Find where the given text appears and provide that cell's center as (X, Y) coordinate. 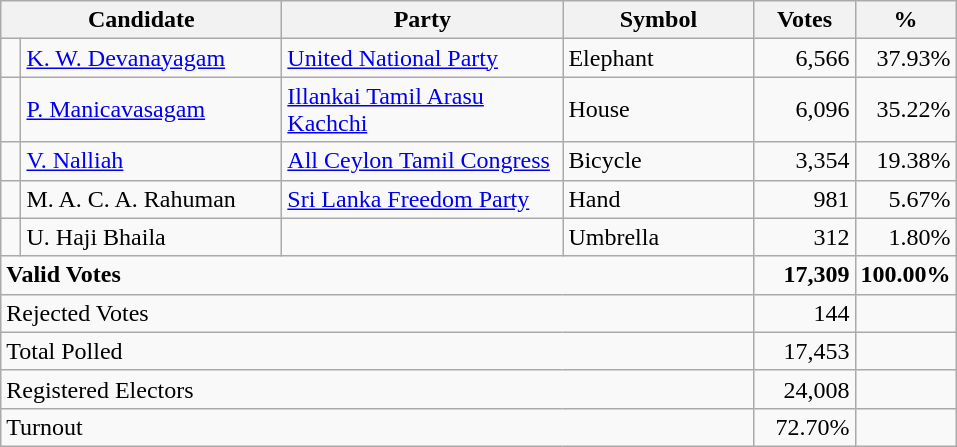
Registered Electors (378, 389)
312 (804, 237)
Hand (658, 199)
Turnout (378, 427)
United National Party (422, 58)
Votes (804, 20)
981 (804, 199)
All Ceylon Tamil Congress (422, 161)
Elephant (658, 58)
House (658, 110)
144 (804, 313)
U. Haji Bhaila (152, 237)
6,096 (804, 110)
19.38% (906, 161)
100.00% (906, 275)
Total Polled (378, 351)
Party (422, 20)
35.22% (906, 110)
37.93% (906, 58)
6,566 (804, 58)
K. W. Devanayagam (152, 58)
Symbol (658, 20)
P. Manicavasagam (152, 110)
Illankai Tamil Arasu Kachchi (422, 110)
M. A. C. A. Rahuman (152, 199)
72.70% (804, 427)
3,354 (804, 161)
Rejected Votes (378, 313)
% (906, 20)
Valid Votes (378, 275)
Umbrella (658, 237)
24,008 (804, 389)
Candidate (142, 20)
17,453 (804, 351)
Sri Lanka Freedom Party (422, 199)
V. Nalliah (152, 161)
1.80% (906, 237)
Bicycle (658, 161)
5.67% (906, 199)
17,309 (804, 275)
